Determine the (x, y) coordinate at the center of the cell enclosing the given text.  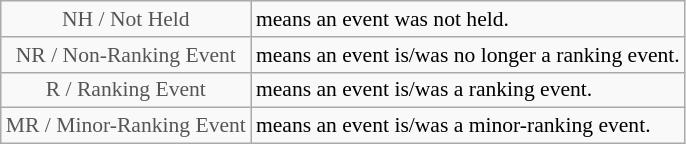
means an event is/was a ranking event. (468, 90)
NH / Not Held (126, 19)
NR / Non-Ranking Event (126, 55)
means an event is/was no longer a ranking event. (468, 55)
means an event is/was a minor-ranking event. (468, 126)
MR / Minor-Ranking Event (126, 126)
R / Ranking Event (126, 90)
means an event was not held. (468, 19)
